Search for the cell housing the specified text and yield its [x, y] center coordinate. 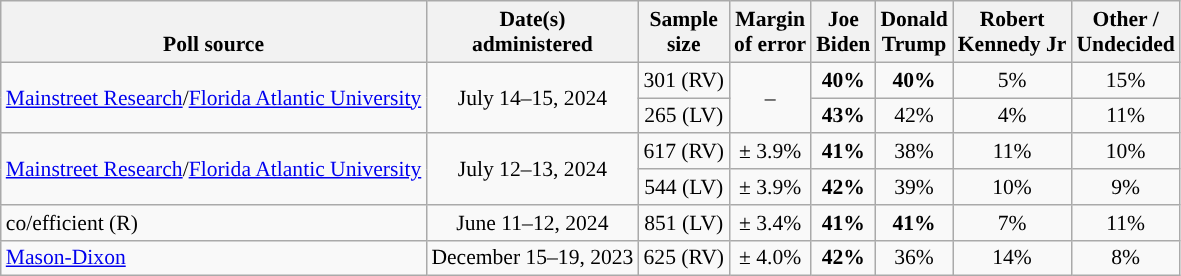
36% [914, 258]
7% [1012, 223]
625 (RV) [684, 258]
RobertKennedy Jr [1012, 32]
617 (RV) [684, 152]
544 (LV) [684, 187]
± 3.4% [770, 223]
15% [1125, 80]
December 15–19, 2023 [532, 258]
Poll source [214, 32]
June 11–12, 2024 [532, 223]
JoeBiden [843, 32]
Samplesize [684, 32]
Mason-Dixon [214, 258]
co/efficient (R) [214, 223]
± 4.0% [770, 258]
July 12–13, 2024 [532, 170]
– [770, 98]
38% [914, 152]
Other /Undecided [1125, 32]
4% [1012, 116]
Marginof error [770, 32]
301 (RV) [684, 80]
9% [1125, 187]
43% [843, 116]
851 (LV) [684, 223]
265 (LV) [684, 116]
Date(s)administered [532, 32]
39% [914, 187]
DonaldTrump [914, 32]
July 14–15, 2024 [532, 98]
8% [1125, 258]
14% [1012, 258]
5% [1012, 80]
